Return [X, Y] of the center of cell containing provided text 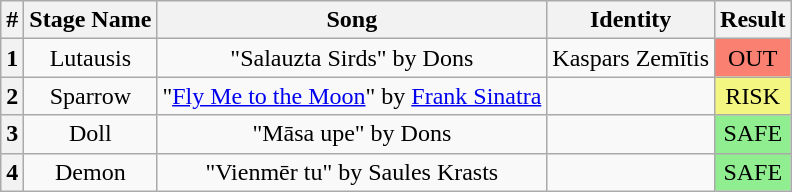
Kaspars Zemītis [631, 58]
4 [12, 172]
Demon [90, 172]
Song [352, 20]
RISK [753, 96]
Identity [631, 20]
"Māsa upe" by Dons [352, 134]
Lutausis [90, 58]
Stage Name [90, 20]
"Fly Me to the Moon" by Frank Sinatra [352, 96]
OUT [753, 58]
Sparrow [90, 96]
"Vienmēr tu" by Saules Krasts [352, 172]
# [12, 20]
3 [12, 134]
1 [12, 58]
Result [753, 20]
2 [12, 96]
Doll [90, 134]
"Salauzta Sirds" by Dons [352, 58]
